Search for the cell housing the specified text and yield its (X, Y) center coordinate. 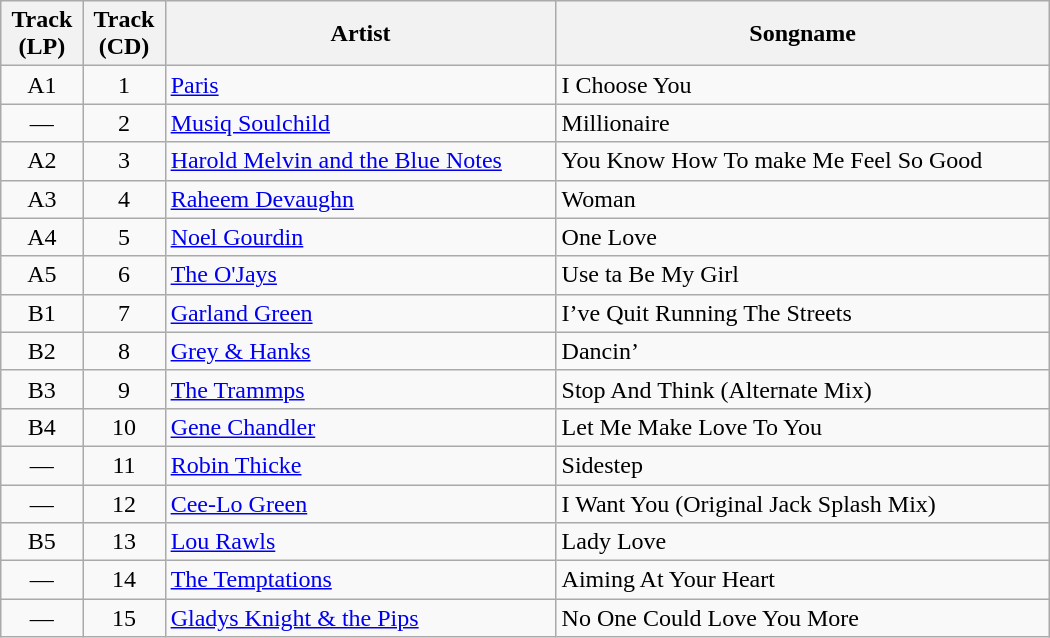
Grey & Hanks (360, 351)
A4 (42, 237)
A2 (42, 161)
4 (124, 199)
15 (124, 618)
Artist (360, 34)
B2 (42, 351)
13 (124, 542)
I Choose You (802, 85)
A5 (42, 275)
The Temptations (360, 580)
Robin Thicke (360, 465)
14 (124, 580)
7 (124, 313)
B4 (42, 427)
Lady Love (802, 542)
Use ta Be My Girl (802, 275)
9 (124, 389)
Songname (802, 34)
Millionaire (802, 123)
5 (124, 237)
Lou Rawls (360, 542)
I’ve Quit Running The Streets (802, 313)
You Know How To make Me Feel So Good (802, 161)
Raheem Devaughn (360, 199)
12 (124, 503)
Dancin’ (802, 351)
Sidestep (802, 465)
Gladys Knight & the Pips (360, 618)
6 (124, 275)
10 (124, 427)
Woman (802, 199)
8 (124, 351)
3 (124, 161)
Stop And Think (Alternate Mix) (802, 389)
The O'Jays (360, 275)
Garland Green (360, 313)
B5 (42, 542)
2 (124, 123)
The Trammps (360, 389)
B3 (42, 389)
Let Me Make Love To You (802, 427)
Harold Melvin and the Blue Notes (360, 161)
Track(LP) (42, 34)
B1 (42, 313)
I Want You (Original Jack Splash Mix) (802, 503)
A1 (42, 85)
Aiming At Your Heart (802, 580)
Musiq Soulchild (360, 123)
Paris (360, 85)
A3 (42, 199)
11 (124, 465)
Track(CD) (124, 34)
Noel Gourdin (360, 237)
1 (124, 85)
Gene Chandler (360, 427)
One Love (802, 237)
Cee-Lo Green (360, 503)
No One Could Love You More (802, 618)
